Find where the given text appears and provide that cell's center as [x, y] coordinate. 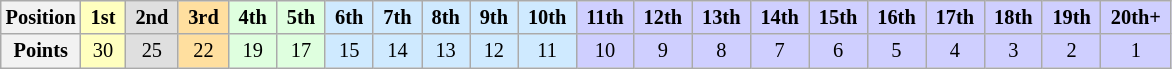
16th [896, 17]
10 [604, 51]
11th [604, 17]
8th [446, 17]
Points [41, 51]
30 [104, 51]
19th [1071, 17]
3 [1013, 51]
12 [494, 51]
13th [721, 17]
2 [1071, 51]
17 [301, 51]
18th [1013, 17]
1st [104, 17]
15th [838, 17]
4 [955, 51]
19 [253, 51]
3rd [203, 17]
9 [663, 51]
12th [663, 17]
14 [397, 51]
4th [253, 17]
11 [547, 51]
17th [955, 17]
14th [779, 17]
6 [838, 51]
2nd [152, 17]
8 [721, 51]
Position [41, 17]
6th [349, 17]
1 [1136, 51]
9th [494, 17]
7th [397, 17]
20th+ [1136, 17]
5th [301, 17]
10th [547, 17]
15 [349, 51]
25 [152, 51]
13 [446, 51]
7 [779, 51]
5 [896, 51]
22 [203, 51]
